Return [X, Y] of the center of cell containing provided text 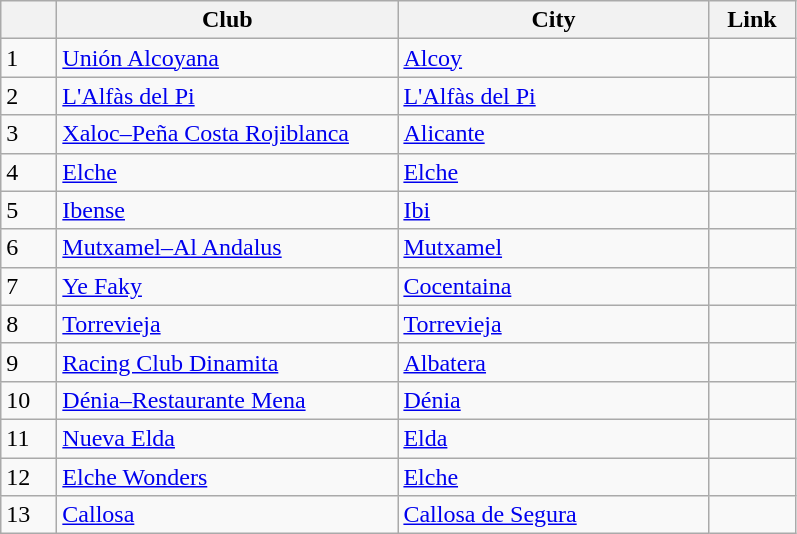
4 [29, 172]
8 [29, 324]
7 [29, 286]
Mutxamel [554, 248]
Albatera [554, 362]
Dénia–Restaurante Mena [228, 400]
Callosa de Segura [554, 515]
Elche Wonders [228, 477]
1 [29, 58]
10 [29, 400]
Unión Alcoyana [228, 58]
6 [29, 248]
Callosa [228, 515]
Club [228, 20]
Xaloc–Peña Costa Rojiblanca [228, 134]
Cocentaina [554, 286]
Alicante [554, 134]
City [554, 20]
3 [29, 134]
Alcoy [554, 58]
Nueva Elda [228, 438]
2 [29, 96]
Dénia [554, 400]
Link [752, 20]
11 [29, 438]
5 [29, 210]
12 [29, 477]
Mutxamel–Al Andalus [228, 248]
Ibi [554, 210]
Elda [554, 438]
13 [29, 515]
Racing Club Dinamita [228, 362]
Ibense [228, 210]
9 [29, 362]
Ye Faky [228, 286]
